Detect which cell encompasses the target text, then output its (X, Y) center coordinate. 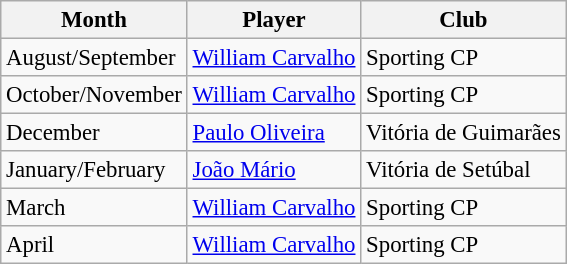
Paulo Oliveira (274, 133)
João Mário (274, 170)
Player (274, 20)
Club (464, 20)
August/September (94, 58)
Vitória de Guimarães (464, 133)
January/February (94, 170)
April (94, 245)
Month (94, 20)
March (94, 208)
Vitória de Setúbal (464, 170)
October/November (94, 95)
December (94, 133)
